Extract the (X, Y) coordinate from the center of the cell holding the provided text.  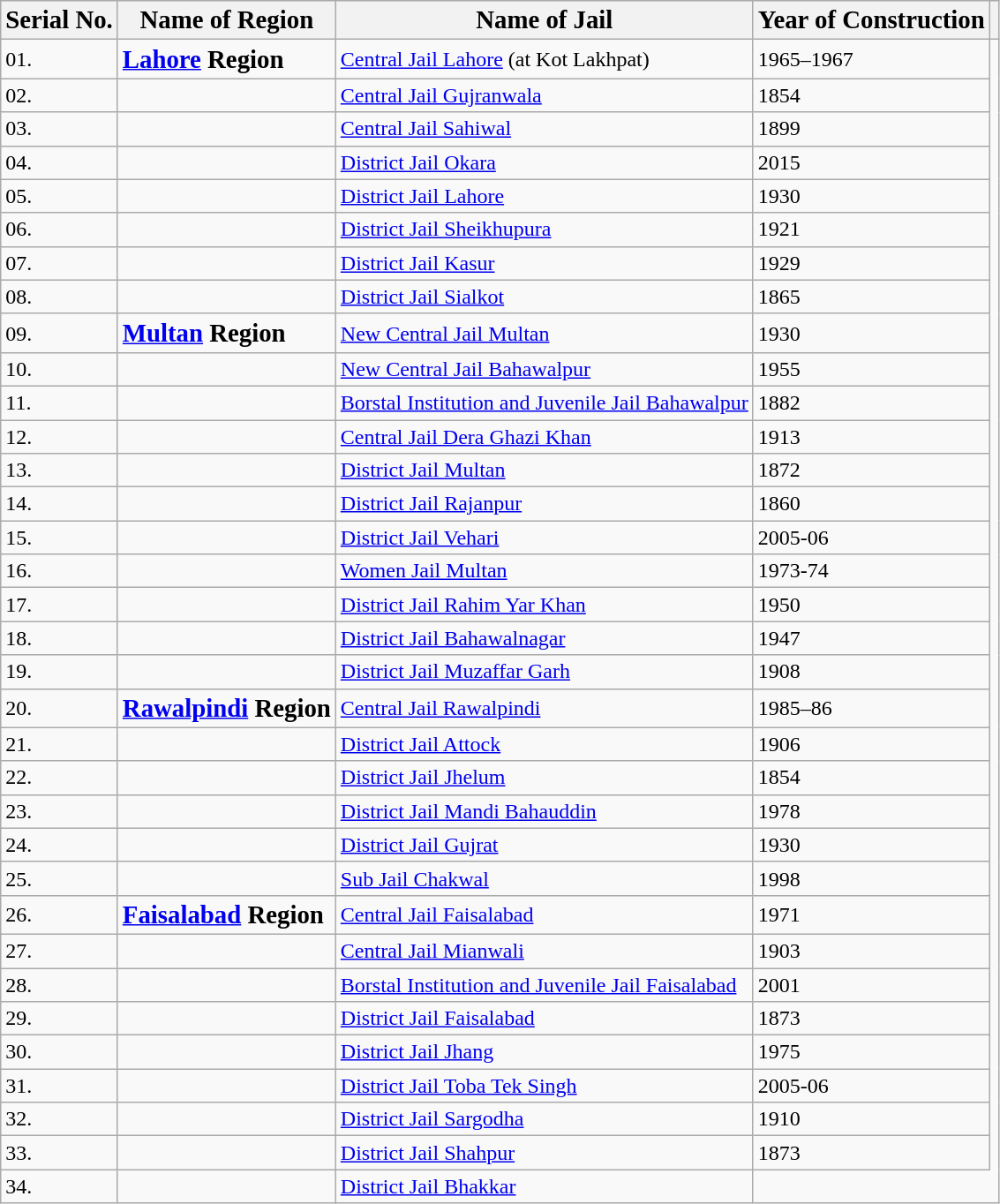
Serial No. (60, 20)
30. (60, 1052)
16. (60, 571)
Central Jail Mianwali (544, 951)
District Jail Rahim Yar Khan (544, 605)
1860 (871, 504)
1908 (871, 672)
District Jail Okara (544, 162)
32. (60, 1119)
1950 (871, 605)
05. (60, 196)
Rawalpindi Region (226, 708)
06. (60, 230)
18. (60, 638)
Lahore Region (226, 59)
Name of Jail (544, 20)
1985–86 (871, 708)
District Jail Multan (544, 470)
District Jail Rajanpur (544, 504)
27. (60, 951)
03. (60, 129)
Central Jail Lahore (at Kot Lakhpat) (544, 59)
13. (60, 470)
29. (60, 1019)
34. (60, 1186)
District Jail Kasur (544, 263)
Central Jail Dera Ghazi Khan (544, 437)
1965–1967 (871, 59)
1955 (871, 369)
1929 (871, 263)
33. (60, 1153)
1899 (871, 129)
District Jail Vehari (544, 538)
07. (60, 263)
1882 (871, 403)
Borstal Institution and Juvenile Jail Bahawalpur (544, 403)
2015 (871, 162)
1973-74 (871, 571)
2001 (871, 984)
1906 (871, 744)
24. (60, 845)
28. (60, 984)
15. (60, 538)
26. (60, 914)
11. (60, 403)
Central Jail Rawalpindi (544, 708)
Sub Jail Chakwal (544, 878)
District Jail Bhakkar (544, 1186)
12. (60, 437)
Women Jail Multan (544, 571)
District Jail Sargodha (544, 1119)
17. (60, 605)
02. (60, 95)
08. (60, 297)
1910 (871, 1119)
District Jail Faisalabad (544, 1019)
14. (60, 504)
Multan Region (226, 333)
District Jail Jhelum (544, 778)
1865 (871, 297)
1978 (871, 811)
21. (60, 744)
District Jail Mandi Bahauddin (544, 811)
25. (60, 878)
1921 (871, 230)
1998 (871, 878)
Faisalabad Region (226, 914)
District Jail Gujrat (544, 845)
District Jail Lahore (544, 196)
Year of Construction (871, 20)
Name of Region (226, 20)
District Jail Muzaffar Garh (544, 672)
20. (60, 708)
District Jail Attock (544, 744)
01. (60, 59)
10. (60, 369)
Central Jail Gujranwala (544, 95)
District Jail Jhang (544, 1052)
New Central Jail Multan (544, 333)
23. (60, 811)
District Jail Bahawalnagar (544, 638)
1903 (871, 951)
1913 (871, 437)
31. (60, 1086)
Central Jail Faisalabad (544, 914)
Borstal Institution and Juvenile Jail Faisalabad (544, 984)
New Central Jail Bahawalpur (544, 369)
04. (60, 162)
1971 (871, 914)
09. (60, 333)
District Jail Sialkot (544, 297)
District Jail Sheikhupura (544, 230)
1975 (871, 1052)
District Jail Shahpur (544, 1153)
1947 (871, 638)
22. (60, 778)
1872 (871, 470)
District Jail Toba Tek Singh (544, 1086)
Central Jail Sahiwal (544, 129)
19. (60, 672)
